Capture the cell that displays the provided text and extract its (X, Y) central coordinate. 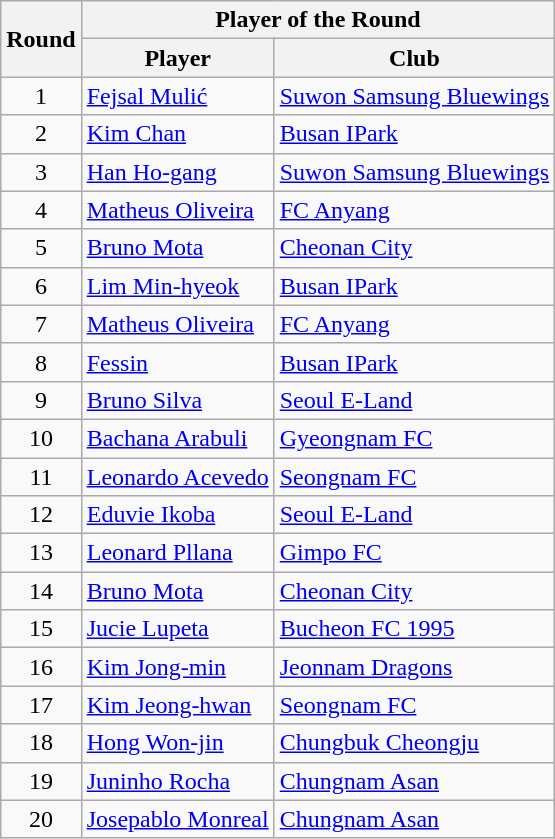
15 (41, 629)
Bucheon FC 1995 (414, 629)
14 (41, 591)
3 (41, 172)
18 (41, 743)
9 (41, 400)
Kim Chan (178, 134)
Hong Won-jin (178, 743)
13 (41, 553)
Jucie Lupeta (178, 629)
17 (41, 705)
2 (41, 134)
Josepablo Monreal (178, 819)
Eduvie Ikoba (178, 515)
7 (41, 324)
Player (178, 58)
Leonardo Acevedo (178, 477)
4 (41, 210)
Player of the Round (318, 20)
Bachana Arabuli (178, 438)
Chungbuk Cheongju (414, 743)
Bruno Silva (178, 400)
16 (41, 667)
Leonard Pllana (178, 553)
Kim Jong-min (178, 667)
Fessin (178, 362)
Han Ho-gang (178, 172)
11 (41, 477)
12 (41, 515)
5 (41, 248)
Jeonnam Dragons (414, 667)
Gimpo FC (414, 553)
20 (41, 819)
Juninho Rocha (178, 781)
8 (41, 362)
Fejsal Mulić (178, 96)
Gyeongnam FC (414, 438)
Club (414, 58)
19 (41, 781)
1 (41, 96)
10 (41, 438)
6 (41, 286)
Lim Min-hyeok (178, 286)
Round (41, 39)
Kim Jeong-hwan (178, 705)
